Pinpoint the cell where the given text exists, returning its (X, Y) midpoint coordinate. 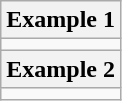
Example 1 (61, 20)
Example 2 (61, 69)
